Return (x, y) of the center of cell containing provided text 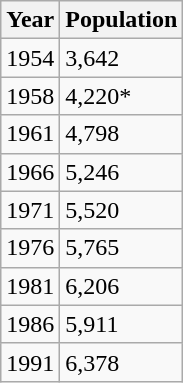
3,642 (122, 58)
1961 (30, 134)
6,378 (122, 362)
5,246 (122, 172)
1991 (30, 362)
Year (30, 20)
4,220* (122, 96)
1976 (30, 248)
5,765 (122, 248)
6,206 (122, 286)
Population (122, 20)
1971 (30, 210)
1981 (30, 286)
5,911 (122, 324)
1954 (30, 58)
5,520 (122, 210)
1986 (30, 324)
4,798 (122, 134)
1966 (30, 172)
1958 (30, 96)
